Return the (x, y) coordinate for the center point of the cell that contains the specified text.  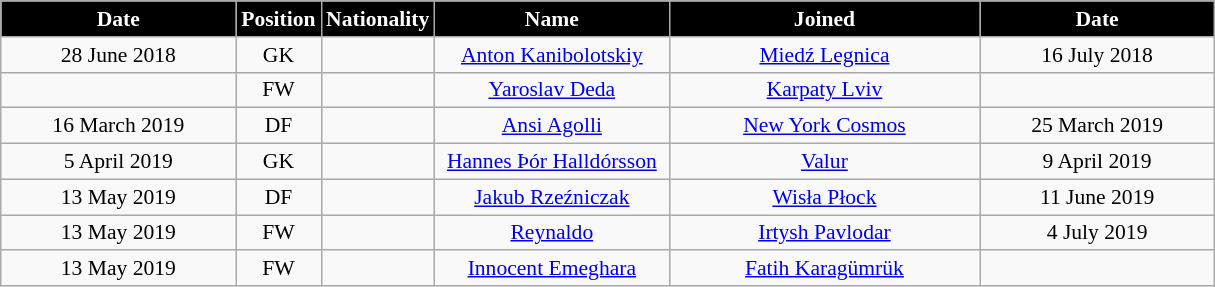
Jakub Rzeźniczak (552, 197)
4 July 2019 (1098, 233)
New York Cosmos (824, 126)
Fatih Karagümrük (824, 269)
Wisła Płock (824, 197)
Yaroslav Deda (552, 90)
Reynaldo (552, 233)
Innocent Emeghara (552, 269)
Anton Kanibolotskiy (552, 55)
28 June 2018 (118, 55)
Ansi Agolli (552, 126)
16 March 2019 (118, 126)
Valur (824, 162)
16 July 2018 (1098, 55)
25 March 2019 (1098, 126)
Joined (824, 19)
Position (278, 19)
Name (552, 19)
Irtysh Pavlodar (824, 233)
Miedź Legnica (824, 55)
5 April 2019 (118, 162)
Karpaty Lviv (824, 90)
9 April 2019 (1098, 162)
Nationality (378, 19)
Hannes Þór Halldórsson (552, 162)
11 June 2019 (1098, 197)
